Capture the cell that displays the provided text and extract its [x, y] central coordinate. 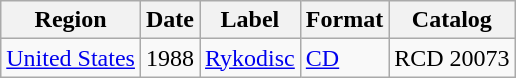
Rykodisc [250, 58]
CD [344, 58]
1988 [170, 58]
Date [170, 20]
United States [71, 58]
Region [71, 20]
Label [250, 20]
RCD 20073 [452, 58]
Catalog [452, 20]
Format [344, 20]
